Scan for the cell matching the given text and deliver its [x, y] coordinate at center. 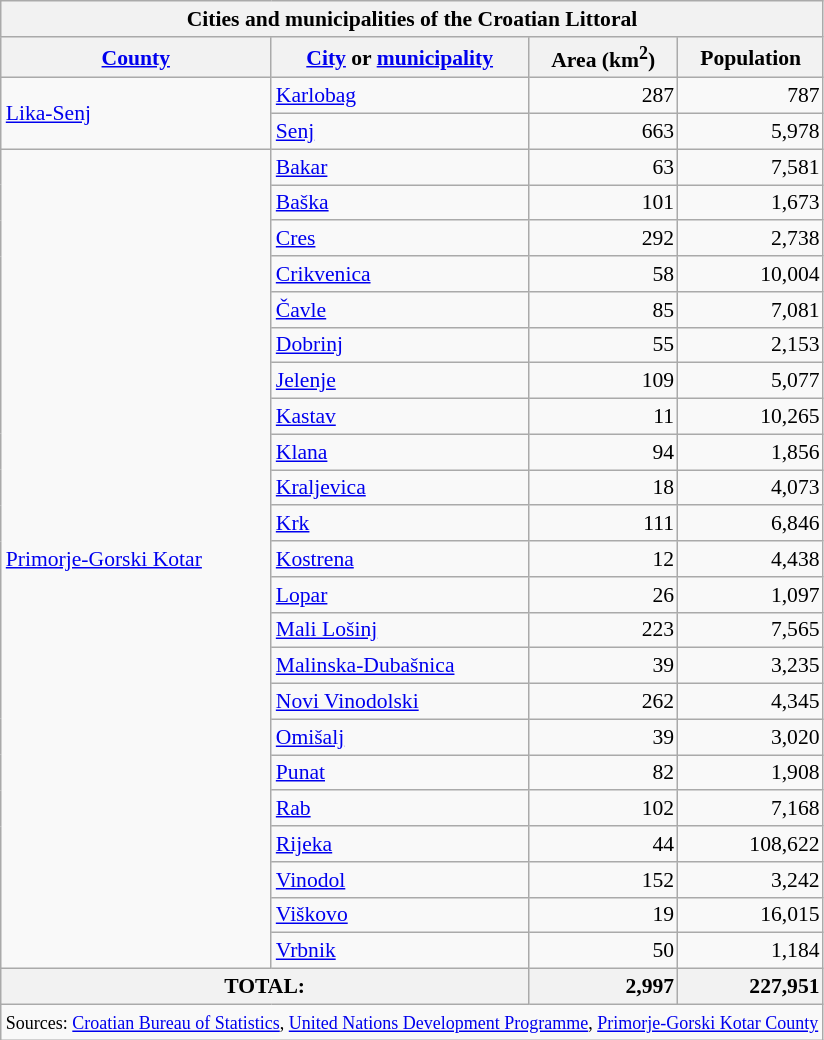
55 [604, 345]
Baška [400, 203]
Lopar [400, 594]
7,565 [750, 630]
7,581 [750, 167]
292 [604, 238]
2,997 [604, 986]
Area (km2) [604, 56]
262 [604, 701]
287 [604, 96]
94 [604, 452]
Mali Lošinj [400, 630]
Novi Vinodolski [400, 701]
Senj [400, 131]
111 [604, 523]
1,673 [750, 203]
4,345 [750, 701]
Lika-Senj [136, 114]
Karlobag [400, 96]
1,184 [750, 951]
18 [604, 488]
County [136, 56]
Sources: Croatian Bureau of Statistics, United Nations Development Programme, Primorje-Gorski Kotar County [412, 1022]
152 [604, 879]
82 [604, 773]
12 [604, 559]
3,235 [750, 666]
101 [604, 203]
TOTAL: [265, 986]
Kastav [400, 416]
Rab [400, 808]
227,951 [750, 986]
Crikvenica [400, 274]
19 [604, 915]
Klana [400, 452]
3,020 [750, 737]
Rijeka [400, 844]
10,004 [750, 274]
1,908 [750, 773]
2,738 [750, 238]
63 [604, 167]
4,438 [750, 559]
City or municipality [400, 56]
5,978 [750, 131]
3,242 [750, 879]
108,622 [750, 844]
26 [604, 594]
11 [604, 416]
1,856 [750, 452]
Kraljevica [400, 488]
663 [604, 131]
Vrbnik [400, 951]
Jelenje [400, 381]
4,073 [750, 488]
Bakar [400, 167]
10,265 [750, 416]
58 [604, 274]
Dobrinj [400, 345]
Population [750, 56]
6,846 [750, 523]
102 [604, 808]
Kostrena [400, 559]
44 [604, 844]
16,015 [750, 915]
Čavle [400, 309]
787 [750, 96]
2,153 [750, 345]
Malinska-Dubašnica [400, 666]
Punat [400, 773]
109 [604, 381]
Cities and municipalities of the Croatian Littoral [412, 19]
Primorje-Gorski Kotar [136, 558]
Cres [400, 238]
Omišalj [400, 737]
5,077 [750, 381]
7,168 [750, 808]
Krk [400, 523]
85 [604, 309]
Viškovo [400, 915]
223 [604, 630]
50 [604, 951]
Vinodol [400, 879]
1,097 [750, 594]
7,081 [750, 309]
